From the cell containing the given text, extract its center point as [x, y] coordinate. 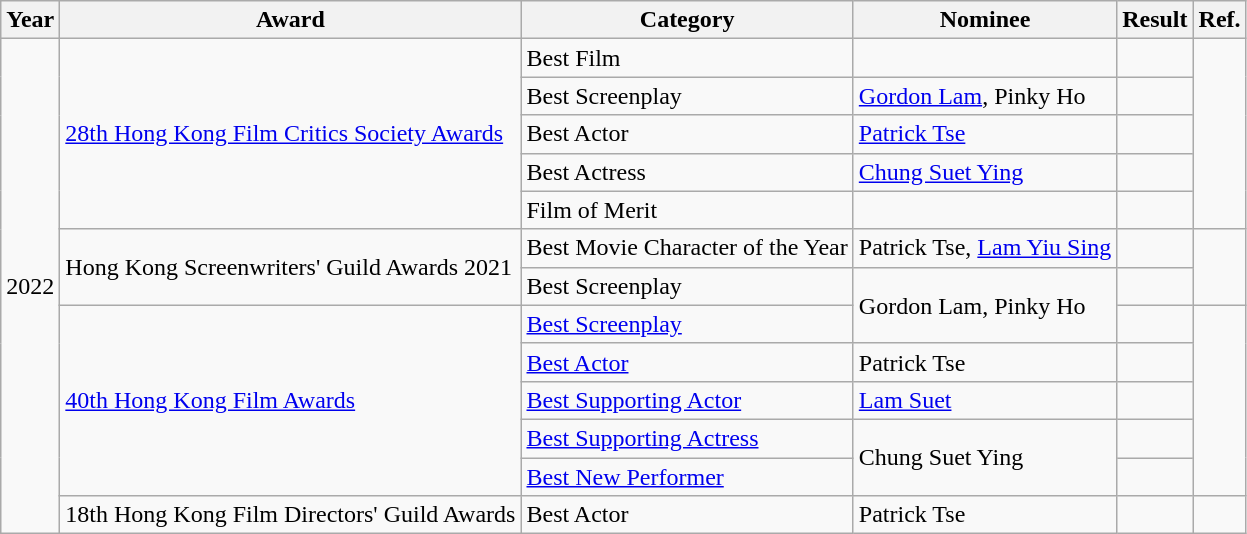
28th Hong Kong Film Critics Society Awards [290, 134]
Best Film [687, 58]
Lam Suet [984, 400]
Hong Kong Screenwriters' Guild Awards 2021 [290, 267]
Award [290, 20]
18th Hong Kong Film Directors' Guild Awards [290, 515]
Best Movie Character of the Year [687, 248]
Year [30, 20]
Best Supporting Actress [687, 438]
Best Actress [687, 172]
Ref. [1220, 20]
Best Supporting Actor [687, 400]
Patrick Tse, Lam Yiu Sing [984, 248]
40th Hong Kong Film Awards [290, 400]
Film of Merit [687, 210]
Best New Performer [687, 477]
2022 [30, 286]
Category [687, 20]
Result [1155, 20]
Nominee [984, 20]
